Pinpoint the cell where the given text exists, returning its [x, y] midpoint coordinate. 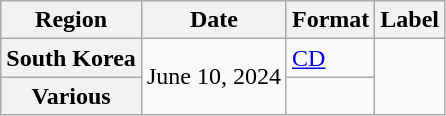
Format [330, 20]
Various [72, 96]
Label [410, 20]
Date [214, 20]
South Korea [72, 58]
Region [72, 20]
June 10, 2024 [214, 77]
CD [330, 58]
